Extract the (x, y) coordinate from the center of the cell holding the provided text.  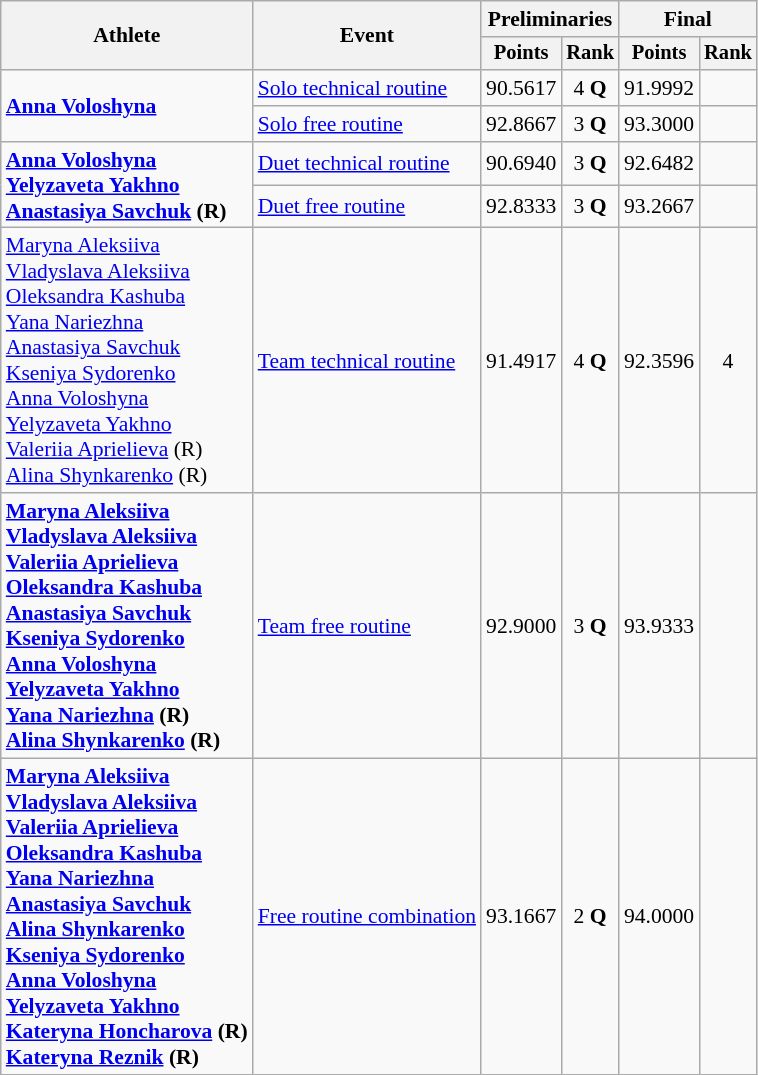
Team free routine (367, 626)
90.5617 (521, 88)
Solo free routine (367, 124)
93.9333 (659, 626)
91.4917 (521, 360)
Event (367, 36)
Athlete (127, 36)
92.9000 (521, 626)
92.3596 (659, 360)
90.6940 (521, 164)
94.0000 (659, 917)
4 (728, 360)
2 Q (590, 917)
91.9992 (659, 88)
Anna VoloshynaYelyzaveta YakhnoAnastasiya Savchuk (R) (127, 186)
Preliminaries (550, 19)
92.8333 (521, 206)
93.1667 (521, 917)
Team technical routine (367, 360)
Solo technical routine (367, 88)
92.8667 (521, 124)
Free routine combination (367, 917)
Final (688, 19)
Duet free routine (367, 206)
Duet technical routine (367, 164)
Anna Voloshyna (127, 106)
92.6482 (659, 164)
93.3000 (659, 124)
93.2667 (659, 206)
